For the text-containing cell, return its midpoint in (x, y) coordinate format. 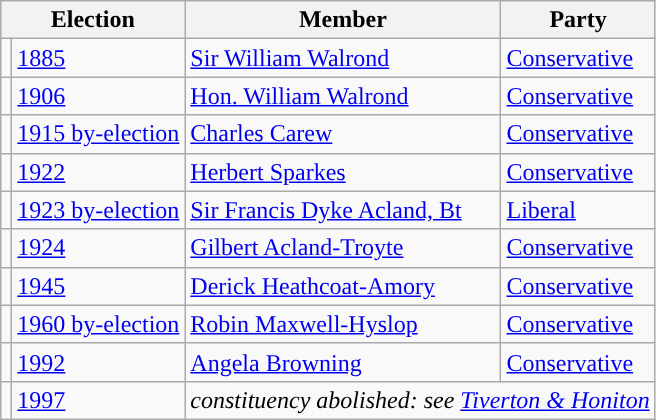
Election (93, 20)
1960 by-election (98, 324)
Derick Heathcoat-Amory (343, 286)
1922 (98, 172)
1997 (98, 400)
Liberal (578, 210)
Member (343, 20)
Gilbert Acland-Troyte (343, 248)
Hon. William Walrond (343, 96)
1923 by-election (98, 210)
Angela Browning (343, 362)
1906 (98, 96)
Charles Carew (343, 134)
1924 (98, 248)
constituency abolished: see Tiverton & Honiton (420, 400)
1992 (98, 362)
Party (578, 20)
Herbert Sparkes (343, 172)
1915 by-election (98, 134)
1945 (98, 286)
1885 (98, 58)
Robin Maxwell-Hyslop (343, 324)
Sir Francis Dyke Acland, Bt (343, 210)
Sir William Walrond (343, 58)
